Detect which cell encompasses the target text, then output its [x, y] center coordinate. 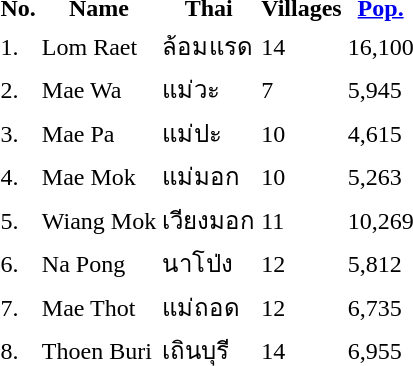
11 [302, 220]
แม่ปะ [209, 133]
แม่วะ [209, 90]
Mae Mok [98, 176]
แม่มอก [209, 176]
เวียงมอก [209, 220]
Wiang Mok [98, 220]
นาโป่ง [209, 264]
Mae Thot [98, 307]
แม่ถอด [209, 307]
Mae Pa [98, 133]
14 [302, 46]
ล้อมแรด [209, 46]
Lom Raet [98, 46]
Mae Wa [98, 90]
7 [302, 90]
Na Pong [98, 264]
